Search for the cell housing the specified text and yield its [x, y] center coordinate. 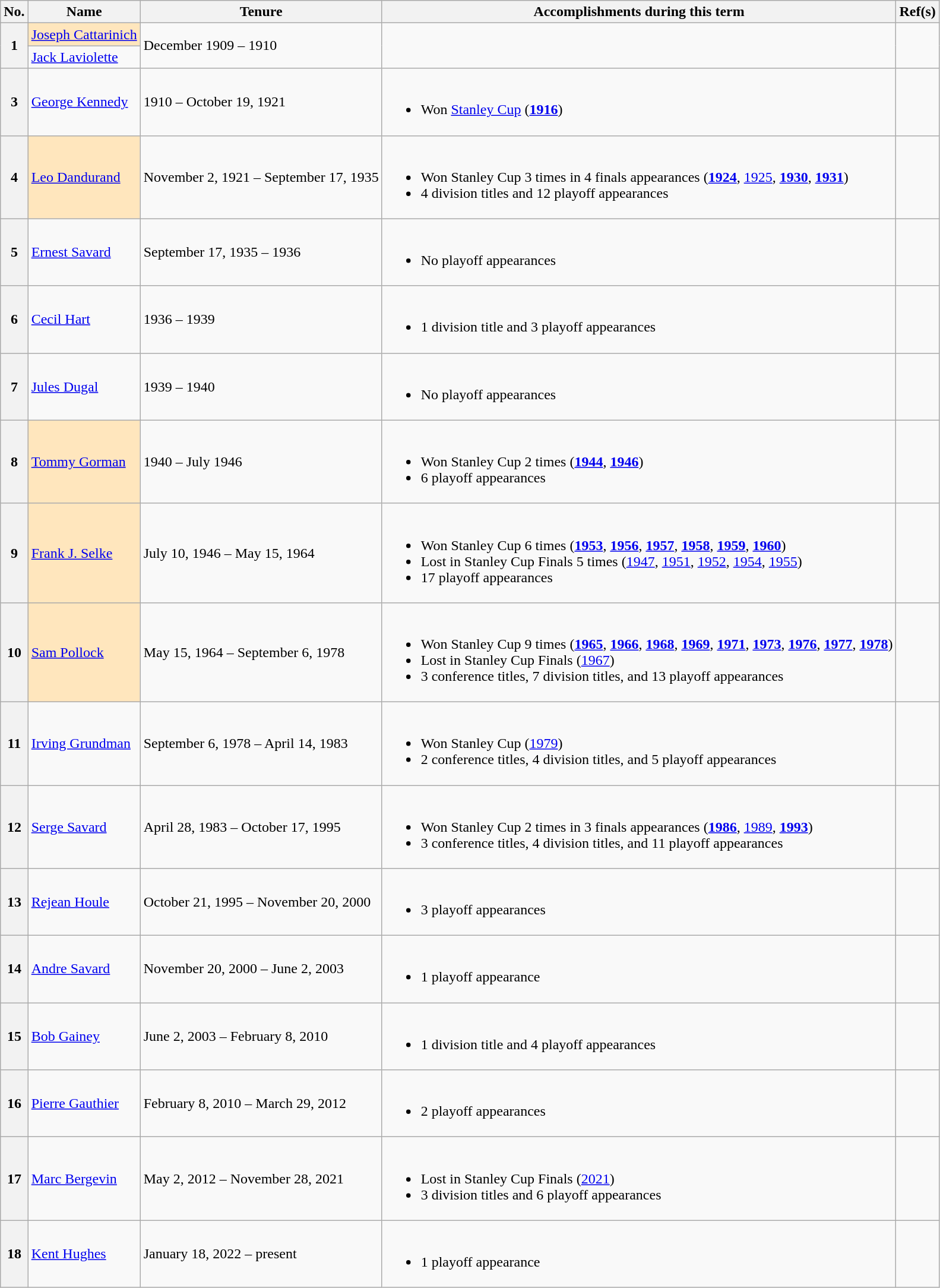
1 [14, 46]
October 21, 1995 – November 20, 2000 [261, 902]
Marc Bergevin [84, 1179]
18 [14, 1254]
July 10, 1946 – May 15, 1964 [261, 553]
Won Stanley Cup (1916) [639, 102]
16 [14, 1104]
Lost in Stanley Cup Finals (2021)3 division titles and 6 playoff appearances [639, 1179]
Won Stanley Cup 2 times in 3 finals appearances (1986, 1989, 1993)3 conference titles, 4 division titles, and 11 playoff appearances [639, 827]
Leo Dandurand [84, 177]
May 15, 1964 – September 6, 1978 [261, 652]
Accomplishments during this term [639, 12]
3 [14, 102]
13 [14, 902]
November 2, 1921 – September 17, 1935 [261, 177]
February 8, 2010 – March 29, 2012 [261, 1104]
Tenure [261, 12]
Andre Savard [84, 970]
May 2, 2012 – November 28, 2021 [261, 1179]
Rejean Houle [84, 902]
December 1909 – 1910 [261, 46]
Won Stanley Cup 2 times (1944, 1946)6 playoff appearances [639, 462]
Serge Savard [84, 827]
Cecil Hart [84, 320]
1910 – October 19, 1921 [261, 102]
11 [14, 743]
June 2, 2003 – February 8, 2010 [261, 1036]
Ref(s) [917, 12]
5 [14, 252]
1 division title and 4 playoff appearances [639, 1036]
Name [84, 12]
Bob Gainey [84, 1036]
Sam Pollock [84, 652]
Won Stanley Cup (1979)2 conference titles, 4 division titles, and 5 playoff appearances [639, 743]
November 20, 2000 – June 2, 2003 [261, 970]
Kent Hughes [84, 1254]
April 28, 1983 – October 17, 1995 [261, 827]
September 6, 1978 – April 14, 1983 [261, 743]
No. [14, 12]
Tommy Gorman [84, 462]
6 [14, 320]
September 17, 1935 – 1936 [261, 252]
1939 – 1940 [261, 386]
Frank J. Selke [84, 553]
2 playoff appearances [639, 1104]
8 [14, 462]
January 18, 2022 – present [261, 1254]
3 playoff appearances [639, 902]
Ernest Savard [84, 252]
9 [14, 553]
Won Stanley Cup 3 times in 4 finals appearances (1924, 1925, 1930, 1931)4 division titles and 12 playoff appearances [639, 177]
10 [14, 652]
Pierre Gauthier [84, 1104]
7 [14, 386]
17 [14, 1179]
Jules Dugal [84, 386]
4 [14, 177]
15 [14, 1036]
1936 – 1939 [261, 320]
Won Stanley Cup 6 times (1953, 1956, 1957, 1958, 1959, 1960)Lost in Stanley Cup Finals 5 times (1947, 1951, 1952, 1954, 1955)17 playoff appearances [639, 553]
Jack Laviolette [84, 57]
Joseph Cattarinich [84, 34]
Irving Grundman [84, 743]
1 division title and 3 playoff appearances [639, 320]
12 [14, 827]
George Kennedy [84, 102]
14 [14, 970]
1940 – July 1946 [261, 462]
